Capture the cell that displays the provided text and extract its (x, y) central coordinate. 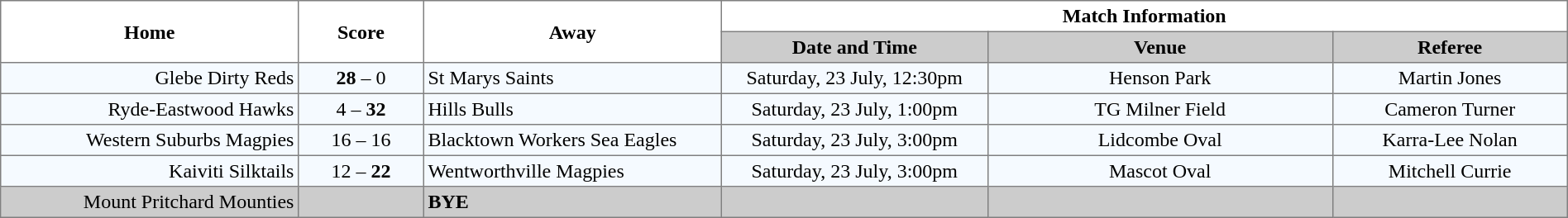
Saturday, 23 July, 1:00pm (854, 109)
16 – 16 (361, 140)
Away (572, 31)
TG Milner Field (1159, 109)
Glebe Dirty Reds (150, 78)
St Marys Saints (572, 78)
Match Information (1145, 17)
28 – 0 (361, 78)
Ryde-Eastwood Hawks (150, 109)
Kaiviti Silktails (150, 171)
Lidcombe Oval (1159, 140)
Referee (1450, 47)
Venue (1159, 47)
Saturday, 23 July, 12:30pm (854, 78)
Mount Pritchard Mounties (150, 202)
Home (150, 31)
Western Suburbs Magpies (150, 140)
Date and Time (854, 47)
BYE (572, 202)
12 – 22 (361, 171)
Mascot Oval (1159, 171)
Mitchell Currie (1450, 171)
Blacktown Workers Sea Eagles (572, 140)
Henson Park (1159, 78)
Martin Jones (1450, 78)
Hills Bulls (572, 109)
4 – 32 (361, 109)
Wentworthville Magpies (572, 171)
Karra-Lee Nolan (1450, 140)
Score (361, 31)
Cameron Turner (1450, 109)
